Identify which cell holds the provided text, then report its (X, Y) central coordinate. 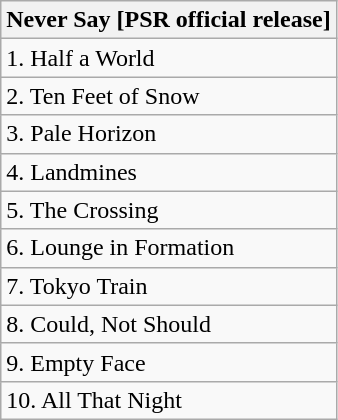
5. The Crossing (168, 210)
9. Empty Face (168, 362)
4. Landmines (168, 172)
8. Could, Not Should (168, 324)
7. Tokyo Train (168, 286)
1. Half a World (168, 58)
2. Ten Feet of Snow (168, 96)
10. All That Night (168, 400)
Never Say [PSR official release] (168, 20)
6. Lounge in Formation (168, 248)
3. Pale Horizon (168, 134)
